For the text-containing cell, return its midpoint in [x, y] coordinate format. 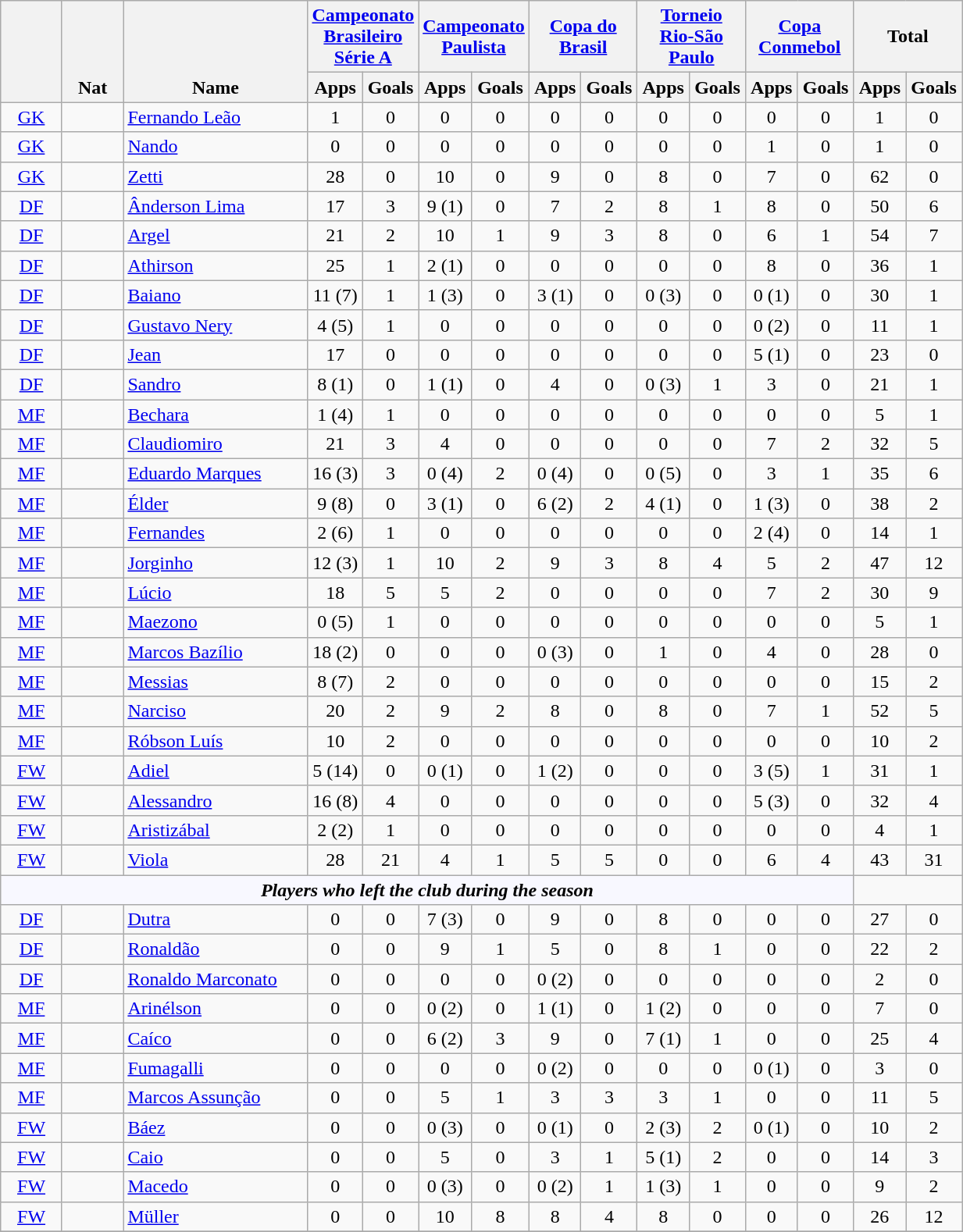
Gustavo Nery [216, 325]
8 (1) [335, 384]
Arinélson [216, 1009]
2 (2) [335, 830]
Jean [216, 354]
22 [879, 949]
47 [879, 563]
5 (14) [335, 771]
Dutra [216, 920]
Bechara [216, 415]
1 (4) [335, 415]
5 (3) [772, 800]
50 [879, 206]
Athirson [216, 265]
Müller [216, 1216]
11 (7) [335, 295]
52 [879, 711]
Marcos Assunção [216, 1098]
Campeonato Brasileiro Série A [363, 37]
Ronaldo Marconato [216, 979]
Nando [216, 147]
Caio [216, 1157]
Torneio Rio-São Paulo [692, 37]
62 [879, 176]
Baiano [216, 295]
Sandro [216, 384]
27 [879, 920]
Macedo [216, 1187]
43 [879, 860]
54 [879, 236]
Copa Conmebol [800, 37]
2 (3) [664, 1127]
Alessandro [216, 800]
Viola [216, 860]
Lúcio [216, 593]
Róbson Luís [216, 741]
16 (3) [335, 474]
20 [335, 711]
Narciso [216, 711]
Fumagalli [216, 1068]
Nat [92, 52]
Players who left the club during the season [427, 889]
Maezono [216, 622]
4 (1) [664, 504]
Aristizábal [216, 830]
38 [879, 504]
Marcos Bazílio [216, 652]
Báez [216, 1127]
2 (1) [445, 265]
Fernando Leão [216, 117]
Élder [216, 504]
Campeonato Paulista [474, 37]
Copa do Brasil [583, 37]
8 (7) [335, 682]
3 (5) [772, 771]
Caíco [216, 1038]
2 (4) [772, 533]
Fernandes [216, 533]
Claudiomiro [216, 444]
2 (6) [335, 533]
Ânderson Lima [216, 206]
Eduardo Marques [216, 474]
Ronaldão [216, 949]
Total [908, 37]
12 (3) [335, 563]
Jorginho [216, 563]
15 [879, 682]
16 (8) [335, 800]
4 (5) [335, 325]
7 (1) [664, 1038]
35 [879, 474]
26 [879, 1216]
Argel [216, 236]
18 (2) [335, 652]
9 (8) [335, 504]
7 (3) [445, 920]
Zetti [216, 176]
Adiel [216, 771]
18 [335, 593]
23 [879, 354]
Messias [216, 682]
36 [879, 265]
9 (1) [445, 206]
Name [216, 52]
